Scan for the cell matching the given text and deliver its [x, y] coordinate at center. 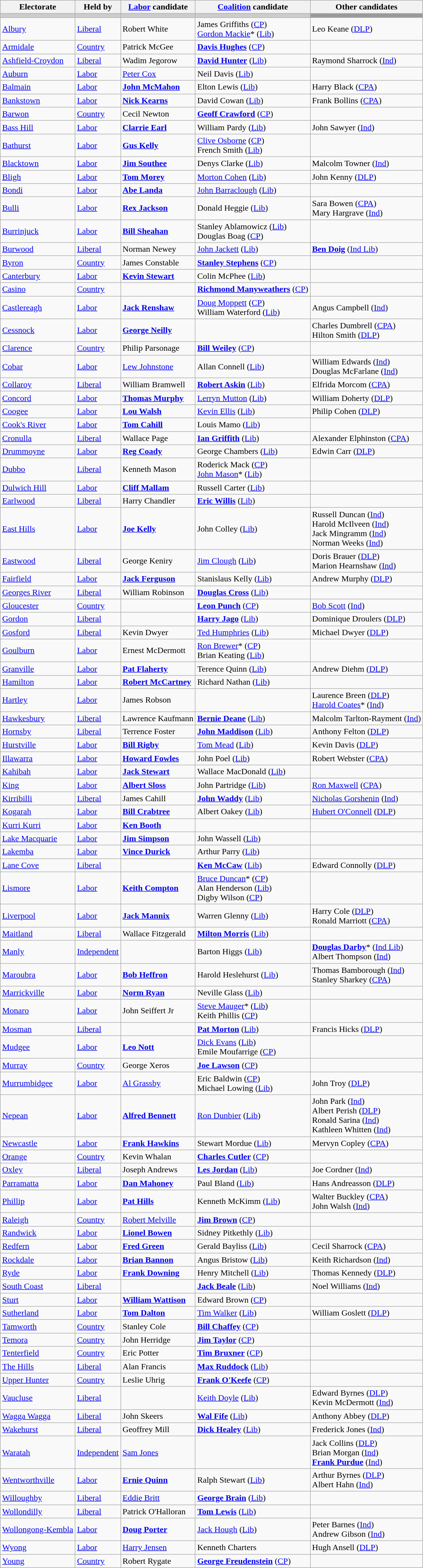
Murray [38, 1065]
Bernie Deane (Lib) [253, 718]
Nick Kearns [158, 100]
Abe Landa [158, 190]
Harold Heslehurst (Lib) [253, 975]
Frank Downing [158, 1273]
Parramatta [38, 1183]
Robert Rygate [158, 1561]
Joe Lawson (CP) [253, 1065]
Wollondilly [38, 1511]
Milton Morris (Lib) [253, 934]
Wal Fife (Lib) [253, 1416]
Collaroy [38, 384]
Morton Cohen (Lib) [253, 177]
Dubbo [38, 470]
Goulburn [38, 650]
Kevin Ellis (Lib) [253, 411]
Liverpool [38, 916]
Tom Morey [158, 177]
Manly [38, 951]
Wakehurst [38, 1429]
Jack Ferguson [158, 579]
Roderick Mack (CP)John Mason* (Lib) [253, 470]
Tom Lewis (Lib) [253, 1511]
William Doherty (DLP) [366, 398]
Neville Glass (Lib) [253, 993]
Eric Baldwin (CP)Michael Lowing (Lib) [253, 1083]
Newcastle [38, 1143]
Sidney Pitkethly (Lib) [253, 1233]
Kogarah [38, 812]
Eric Potter [158, 1353]
Russell Carter (Lib) [253, 488]
Doug Porter [158, 1529]
Angus Campbell (Ind) [366, 308]
John Maddison (Lib) [253, 732]
Noel Williams (Ind) [366, 1286]
Rockdale [38, 1259]
Kenneth McKimm (Lib) [253, 1201]
Leo Keane (DLP) [366, 29]
Kirribilli [38, 798]
Thomas Murphy [158, 398]
Ernest McDermott [158, 650]
Angus Bristow (Lib) [253, 1259]
Tamworth [38, 1326]
Wallace Fitzgerald [158, 934]
John Jackett (Lib) [253, 249]
Robert White [158, 29]
Georges River [38, 592]
Thomas Kennedy (DLP) [366, 1273]
Robert Webster (CPA) [366, 758]
Reg Coady [158, 452]
Castlereagh [38, 308]
Frederick Jones (Ind) [366, 1429]
Davis Hughes (CP) [253, 47]
Elfrida Morcom (CPA) [366, 384]
South Coast [38, 1286]
Canterbury [38, 276]
Kenneth Mason [158, 470]
Jack Collins (DLP)Brian Morgan (Ind)Frank Purdue (Ind) [366, 1452]
Edward Connolly (DLP) [366, 865]
Lou Walsh [158, 411]
Barwon [38, 114]
Bulli [38, 209]
Doug Moppett (CP)William Waterford (Lib) [253, 308]
Tom Mead (Lib) [253, 745]
Gerald Bayliss (Lib) [253, 1246]
Joe Kelly [158, 529]
Cook's River [38, 424]
James Cahill [158, 798]
Anthony Felton (DLP) [366, 732]
Warren Glenny (Lib) [253, 916]
Albert Sloss [158, 785]
Stewart Mordue (Lib) [253, 1143]
Robert McCartney [158, 682]
Bob Scott (Ind) [366, 606]
Sturt [38, 1300]
Francis Hicks (DLP) [366, 1029]
Brian Bannon [158, 1259]
Walter Buckley (CPA)John Walsh (Ind) [366, 1201]
Jim Simpson [158, 838]
John Park (Ind)Albert Perish (DLP)Ronald Sarina (Ind)Kathleen Whitten (Ind) [366, 1116]
Cliff Mallam [158, 488]
Blacktown [38, 163]
Hawkesbury [38, 718]
John Barraclough (Lib) [253, 190]
Stanislaus Kelly (Lib) [253, 579]
Vaucluse [38, 1398]
James Griffiths (CP)Gordon Mackie* (Lib) [253, 29]
Neil Davis (Lib) [253, 74]
Wallace Page [158, 438]
Tom Cahill [158, 424]
Harry Black (CPA) [366, 87]
Andrew Diehm (DLP) [366, 668]
Armidale [38, 47]
Albert Oakey (Lib) [253, 812]
Harry Jensen [158, 1548]
Ben Doig (Ind Lib) [366, 249]
Elton Lewis (Lib) [253, 87]
Joe Cordner (Ind) [366, 1170]
Ashfield-Croydon [38, 60]
Sam Jones [158, 1452]
Hugh Ansell (DLP) [366, 1548]
William Pardy (Lib) [253, 127]
Keith Doyle (Lib) [253, 1398]
Dominique Droulers (DLP) [366, 619]
Rex Jackson [158, 209]
Kurri Kurri [38, 825]
Fred Green [158, 1246]
Marrickville [38, 993]
Waratah [38, 1452]
Harry Chandler [158, 501]
Pat Hills [158, 1201]
Wagga Wagga [38, 1416]
Michael Dwyer (DLP) [366, 632]
Doris Brauer (DLP)Marion Hearnshaw (Ind) [366, 561]
Thomas Bamborough (Ind)Stanley Sharkey (CPA) [366, 975]
Cecil Sharrock (CPA) [366, 1246]
Eddie Britt [158, 1498]
Jack Beale (Lib) [253, 1286]
William Robinson [158, 592]
Barton Higgs (Lib) [253, 951]
Steve Mauger* (Lib)Keith Phillis (CP) [253, 1011]
Tim Walker (Lib) [253, 1313]
William Edwards (Ind)Douglas McFarlane (Ind) [366, 367]
Phillip [38, 1201]
Murrumbidgee [38, 1083]
Labor candidate [158, 7]
Young [38, 1561]
Alfred Bennett [158, 1116]
Lake Macquarie [38, 838]
Orange [38, 1157]
Hamilton [38, 682]
James Constable [158, 263]
Bass Hill [38, 127]
John Waddy (Lib) [253, 798]
Fairfield [38, 579]
Albury [38, 29]
William Wattison [158, 1300]
East Hills [38, 529]
Clarrie Earl [158, 127]
Terence Quinn (Lib) [253, 668]
Wentworthville [38, 1480]
Willoughby [38, 1498]
William Bramwell [158, 384]
Lakemba [38, 852]
George Chambers (Lib) [253, 452]
Clive Osborne (CP)French Smith (Lib) [253, 145]
Maroubra [38, 975]
Burrinjuck [38, 231]
Malcolm Towner (Ind) [366, 163]
Robert Askin (Lib) [253, 384]
Bill Rigby [158, 745]
Hurstville [38, 745]
Maitland [38, 934]
Tom Dalton [158, 1313]
Hans Andreasson (DLP) [366, 1183]
John Kenny (DLP) [366, 177]
Ken Booth [158, 825]
Edwin Carr (DLP) [366, 452]
Balmain [38, 87]
Eric Willis (Lib) [253, 501]
Byron [38, 263]
Jack Renshaw [158, 308]
Laurence Breen (DLP)Harold Coates* (Ind) [366, 700]
Philip Cohen (DLP) [366, 411]
Coalition candidate [253, 7]
Stanley Ablamowicz (Lib)Douglas Boag (CP) [253, 231]
Frank O'Keefe (CP) [253, 1380]
Concord [38, 398]
Philip Parsonage [158, 348]
Coogee [38, 411]
George Brain (Lib) [253, 1498]
Bob Heffron [158, 975]
Dan Mahoney [158, 1183]
Charles Cutler (CP) [253, 1157]
Cessnock [38, 330]
Alexander Elphinston (CPA) [366, 438]
George Neilly [158, 330]
The Hills [38, 1366]
Vince Durick [158, 852]
Henry Mitchell (Lib) [253, 1273]
Drummoyne [38, 452]
Lionel Bowen [158, 1233]
Bill Sheahan [158, 231]
Bruce Duncan* (CP)Alan Henderson (Lib)Digby Wilson (CP) [253, 888]
Gloucester [38, 606]
Ryde [38, 1273]
Patrick O'Halloran [158, 1511]
Mervyn Copley (CPA) [366, 1143]
Kahibah [38, 772]
Hubert O'Connell (DLP) [366, 812]
Norm Ryan [158, 993]
Cobar [38, 367]
Clarence [38, 348]
Kevin Dwyer [158, 632]
Gordon [38, 619]
John Troy (DLP) [366, 1083]
Dick Healey (Lib) [253, 1429]
Jim Taylor (CP) [253, 1340]
Earlwood [38, 501]
Colin McPhee (Lib) [253, 276]
John Colley (Lib) [253, 529]
Lismore [38, 888]
James Robson [158, 700]
Hartley [38, 700]
Kevin Davis (DLP) [366, 745]
Other candidates [366, 7]
Bill Chaffey (CP) [253, 1326]
Harry Jago (Lib) [253, 619]
Leslie Uhrig [158, 1380]
Ralph Stewart (Lib) [253, 1480]
Gus Kelly [158, 145]
Bligh [38, 177]
Lerryn Mutton (Lib) [253, 398]
Terrence Foster [158, 732]
Tenterfield [38, 1353]
John Herridge [158, 1340]
Arthur Byrnes (DLP)Albert Hahn (Ind) [366, 1480]
Held by [98, 7]
William Goslett (DLP) [366, 1313]
Bill Weiley (CP) [253, 348]
Jim Brown (CP) [253, 1219]
Frank Hawkins [158, 1143]
Cronulla [38, 438]
Alan Francis [158, 1366]
Lew Johnstone [158, 367]
Howard Fowles [158, 758]
Douglas Cross (Lib) [253, 592]
Upper Hunter [38, 1380]
Robert Melville [158, 1219]
Pat Morton (Lib) [253, 1029]
Granville [38, 668]
Edward Byrnes (DLP)Kevin McDermott (Ind) [366, 1398]
Ken McCaw (Lib) [253, 865]
Norman Newey [158, 249]
King [38, 785]
Ernie Quinn [158, 1480]
Nicholas Gorshenin (Ind) [366, 798]
Jim Southee [158, 163]
Patrick McGee [158, 47]
Cecil Newton [158, 114]
John Poel (Lib) [253, 758]
Ron Brewer* (CP)Brian Keating (Lib) [253, 650]
Mudgee [38, 1047]
Wadim Jegorow [158, 60]
Bondi [38, 190]
Andrew Murphy (DLP) [366, 579]
Anthony Abbey (DLP) [366, 1416]
Pat Flaherty [158, 668]
Casino [38, 289]
Leon Punch (CP) [253, 606]
Lawrence Kaufmann [158, 718]
Mosman [38, 1029]
Denys Clarke (Lib) [253, 163]
Tim Bruxner (CP) [253, 1353]
Burwood [38, 249]
Keith Compton [158, 888]
Electorate [38, 7]
Stanley Cole [158, 1326]
Malcolm Tarlton-Rayment (Ind) [366, 718]
David Cowan (Lib) [253, 100]
Auburn [38, 74]
Keith Richardson (Ind) [366, 1259]
Douglas Darby* (Ind Lib)Albert Thompson (Ind) [366, 951]
Richard Nathan (Lib) [253, 682]
Ted Humphries (Lib) [253, 632]
Sutherland [38, 1313]
Gosford [38, 632]
Kevin Stewart [158, 276]
Kenneth Charters [253, 1548]
Bill Crabtree [158, 812]
Kevin Whalan [158, 1157]
Harry Cole (DLP)Ronald Marriott (CPA) [366, 916]
Joseph Andrews [158, 1170]
Dick Evans (Lib)Emile Moufarrige (CP) [253, 1047]
Wallace MacDonald (Lib) [253, 772]
Richmond Manyweathers (CP) [253, 289]
Lane Cove [38, 865]
Russell Duncan (Ind)Harold McIlveen (Ind)Jack Mingramm (Ind)Norman Weeks (Ind) [366, 529]
Raymond Sharrock (Ind) [366, 60]
Bankstown [38, 100]
George Keniry [158, 561]
Randwick [38, 1233]
George Xeros [158, 1065]
John Seiffert Jr [158, 1011]
Raleigh [38, 1219]
John Partridge (Lib) [253, 785]
George Freudenstein (CP) [253, 1561]
Wyong [38, 1548]
Stanley Stephens (CP) [253, 263]
Frank Bollins (CPA) [366, 100]
Redfern [38, 1246]
Charles Dumbrell (CPA)Hilton Smith (DLP) [366, 330]
Ron Dunbier (Lib) [253, 1116]
Jack Hough (Lib) [253, 1529]
Paul Bland (Lib) [253, 1183]
Eastwood [38, 561]
Jim Clough (Lib) [253, 561]
Geoffrey Mill [158, 1429]
Allan Connell (Lib) [253, 367]
Max Ruddock (Lib) [253, 1366]
Jack Stewart [158, 772]
Geoff Crawford (CP) [253, 114]
Ian Griffith (Lib) [253, 438]
Wollongong-Kembla [38, 1529]
Louis Mamo (Lib) [253, 424]
John Skeers [158, 1416]
Ron Maxwell (CPA) [366, 785]
Monaro [38, 1011]
Peter Cox [158, 74]
Nepean [38, 1116]
Oxley [38, 1170]
John Wassell (Lib) [253, 838]
Illawarra [38, 758]
Hornsby [38, 732]
Jack Mannix [158, 916]
Edward Brown (CP) [253, 1300]
David Hunter (Lib) [253, 60]
Peter Barnes (Ind)Andrew Gibson (Ind) [366, 1529]
Sara Bowen (CPA)Mary Hargrave (Ind) [366, 209]
John McMahon [158, 87]
Arthur Parry (Lib) [253, 852]
Temora [38, 1340]
Al Grassby [158, 1083]
Leo Nott [158, 1047]
Bathurst [38, 145]
Les Jordan (Lib) [253, 1170]
Dulwich Hill [38, 488]
Donald Heggie (Lib) [253, 209]
John Sawyer (Ind) [366, 127]
